Output the [X, Y] coordinate of the center of the cell containing the given text.  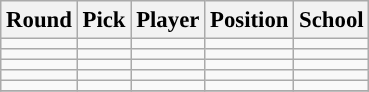
Pick [104, 20]
School [332, 20]
Position [250, 20]
Round [39, 20]
Player [168, 20]
